From the cell containing the given text, extract its center point as (X, Y) coordinate. 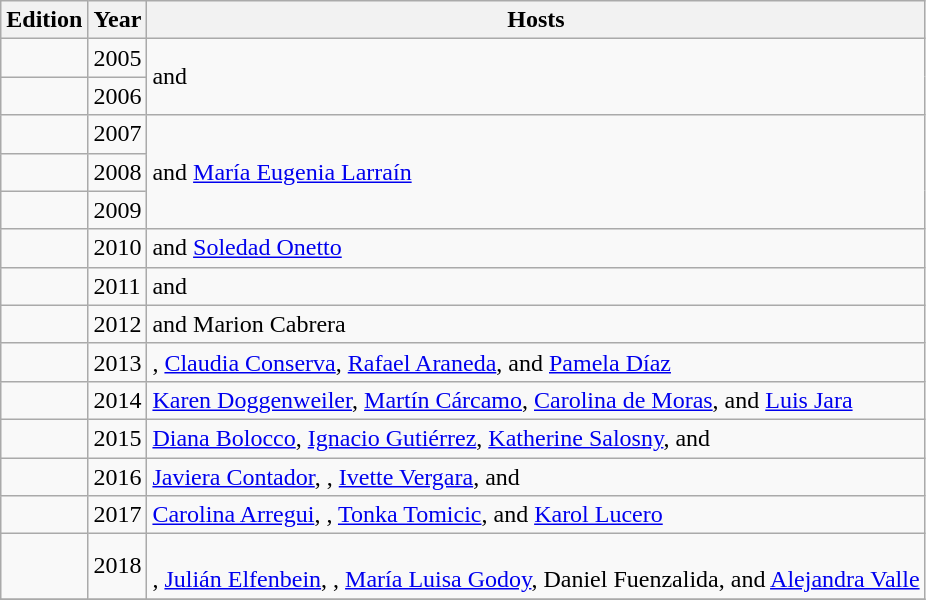
and María Eugenia Larraín (536, 172)
Karen Doggenweiler, Martín Cárcamo, Carolina de Moras, and Luis Jara (536, 400)
Javiera Contador, , Ivette Vergara, and (536, 477)
, Julián Elfenbein, , María Luisa Godoy, Daniel Fuenzalida, and Alejandra Valle (536, 566)
and Marion Cabrera (536, 324)
2010 (118, 248)
2011 (118, 286)
2016 (118, 477)
2007 (118, 134)
Edition (44, 20)
2008 (118, 172)
Year (118, 20)
2005 (118, 58)
2006 (118, 96)
2015 (118, 438)
2012 (118, 324)
Diana Bolocco, Ignacio Gutiérrez, Katherine Salosny, and (536, 438)
, Claudia Conserva, Rafael Araneda, and Pamela Díaz (536, 362)
2014 (118, 400)
Hosts (536, 20)
2013 (118, 362)
2017 (118, 515)
and Soledad Onetto (536, 248)
Carolina Arregui, , Tonka Tomicic, and Karol Lucero (536, 515)
2009 (118, 210)
2018 (118, 566)
